Output the (X, Y) coordinate of the center of the cell containing the given text.  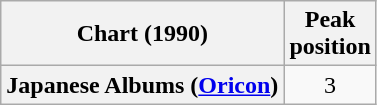
Peakposition (330, 34)
Chart (1990) (142, 34)
Japanese Albums (Oricon) (142, 85)
3 (330, 85)
